Extract the (x, y) coordinate from the center of the cell holding the provided text.  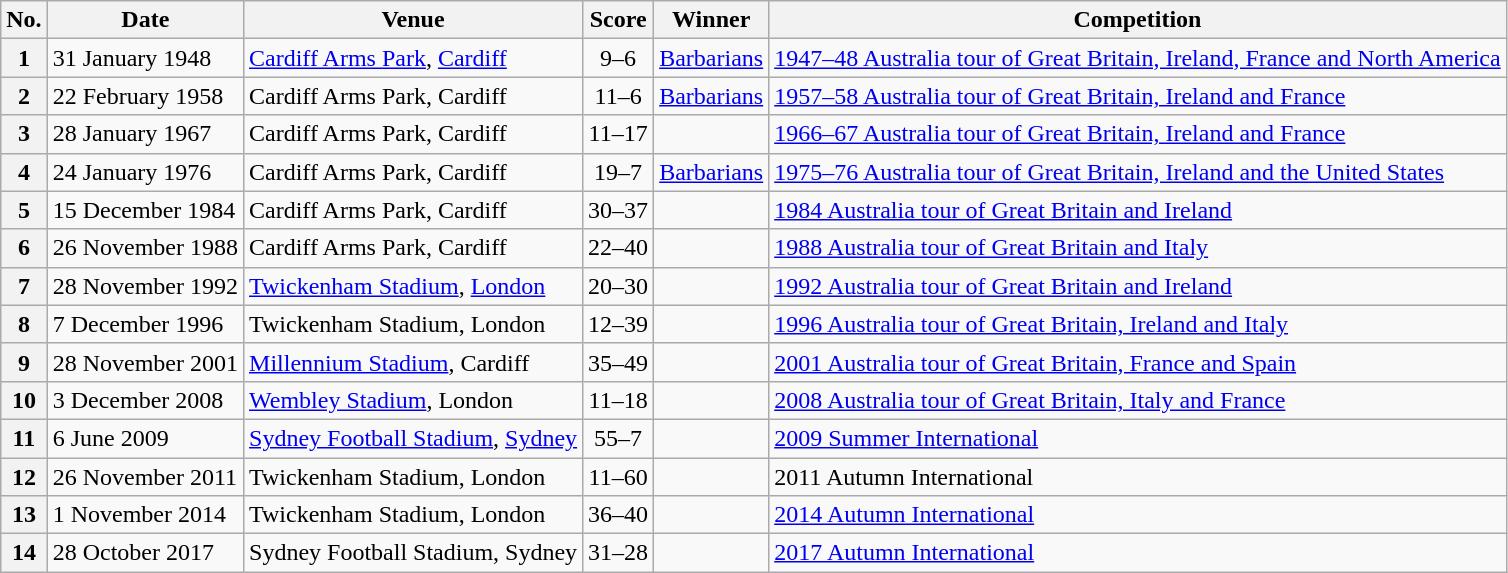
Millennium Stadium, Cardiff (414, 362)
11–60 (618, 477)
Score (618, 20)
31–28 (618, 553)
28 November 1992 (145, 286)
12–39 (618, 324)
14 (24, 553)
22–40 (618, 248)
2 (24, 96)
22 February 1958 (145, 96)
10 (24, 400)
24 January 1976 (145, 172)
11–18 (618, 400)
7 December 1996 (145, 324)
Winner (712, 20)
55–7 (618, 438)
9 (24, 362)
1975–76 Australia tour of Great Britain, Ireland and the United States (1138, 172)
1984 Australia tour of Great Britain and Ireland (1138, 210)
11–6 (618, 96)
35–49 (618, 362)
26 November 1988 (145, 248)
No. (24, 20)
7 (24, 286)
2001 Australia tour of Great Britain, France and Spain (1138, 362)
3 (24, 134)
1966–67 Australia tour of Great Britain, Ireland and France (1138, 134)
1 (24, 58)
11 (24, 438)
1988 Australia tour of Great Britain and Italy (1138, 248)
4 (24, 172)
11–17 (618, 134)
2008 Australia tour of Great Britain, Italy and France (1138, 400)
Wembley Stadium, London (414, 400)
12 (24, 477)
13 (24, 515)
3 December 2008 (145, 400)
28 October 2017 (145, 553)
5 (24, 210)
2014 Autumn International (1138, 515)
30–37 (618, 210)
Venue (414, 20)
19–7 (618, 172)
1957–58 Australia tour of Great Britain, Ireland and France (1138, 96)
36–40 (618, 515)
2009 Summer International (1138, 438)
2017 Autumn International (1138, 553)
1947–48 Australia tour of Great Britain, Ireland, France and North America (1138, 58)
26 November 2011 (145, 477)
20–30 (618, 286)
9–6 (618, 58)
Competition (1138, 20)
1996 Australia tour of Great Britain, Ireland and Italy (1138, 324)
6 (24, 248)
28 November 2001 (145, 362)
28 January 1967 (145, 134)
15 December 1984 (145, 210)
8 (24, 324)
Date (145, 20)
31 January 1948 (145, 58)
2011 Autumn International (1138, 477)
1 November 2014 (145, 515)
6 June 2009 (145, 438)
1992 Australia tour of Great Britain and Ireland (1138, 286)
